Capture the cell that displays the provided text and extract its (x, y) central coordinate. 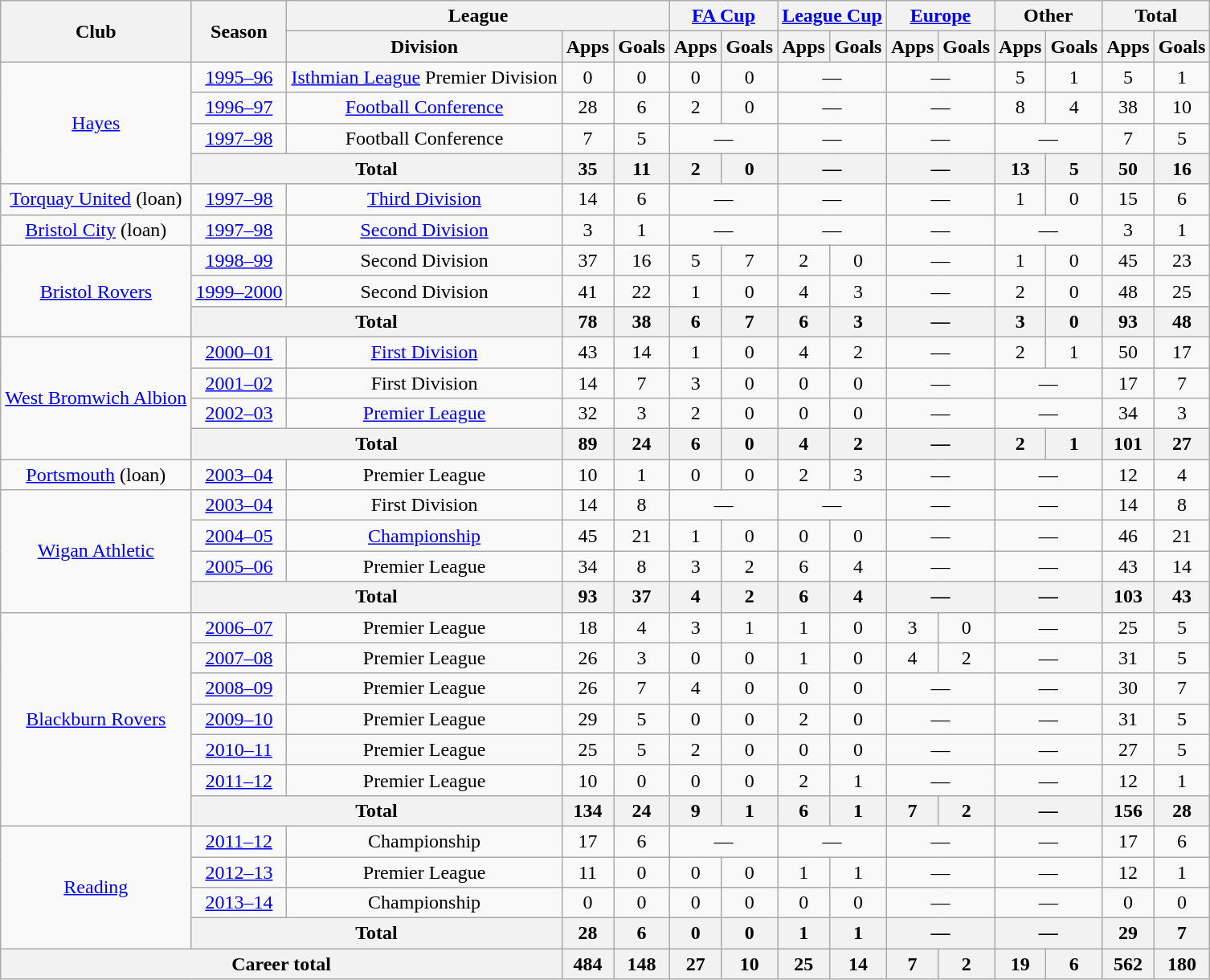
Hayes (96, 123)
2005–06 (239, 566)
46 (1128, 536)
23 (1182, 260)
180 (1182, 964)
15 (1128, 199)
134 (587, 811)
West Bromwich Albion (96, 398)
Torquay United (loan) (96, 199)
Division (424, 47)
Wigan Athletic (96, 551)
2012–13 (239, 872)
2013–14 (239, 903)
18 (587, 627)
89 (587, 444)
2009–10 (239, 719)
148 (642, 964)
35 (587, 169)
Isthmian League Premier Division (424, 77)
Club (96, 31)
2002–03 (239, 414)
2007–08 (239, 658)
156 (1128, 811)
Other (1049, 16)
32 (587, 414)
Reading (96, 887)
FA Cup (723, 16)
Europe (940, 16)
Season (239, 31)
22 (642, 291)
101 (1128, 444)
78 (587, 321)
1995–96 (239, 77)
2004–05 (239, 536)
Career total (281, 964)
League Cup (832, 16)
41 (587, 291)
1998–99 (239, 260)
2001–02 (239, 383)
103 (1128, 597)
19 (1020, 964)
Bristol City (loan) (96, 230)
13 (1020, 169)
2006–07 (239, 627)
Portsmouth (loan) (96, 475)
Third Division (424, 199)
30 (1128, 688)
1996–97 (239, 108)
484 (587, 964)
2010–11 (239, 749)
Blackburn Rovers (96, 719)
2000–01 (239, 352)
562 (1128, 964)
League (479, 16)
1999–2000 (239, 291)
9 (695, 811)
Bristol Rovers (96, 291)
2008–09 (239, 688)
